Pinpoint the cell where the given text exists, returning its (X, Y) midpoint coordinate. 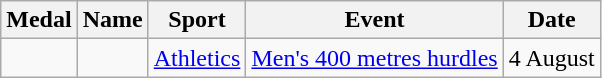
Name (112, 20)
4 August (552, 58)
Sport (197, 20)
Men's 400 metres hurdles (374, 58)
Event (374, 20)
Date (552, 20)
Athletics (197, 58)
Medal (39, 20)
